Return the [x, y] coordinate for the center point of the cell that contains the specified text.  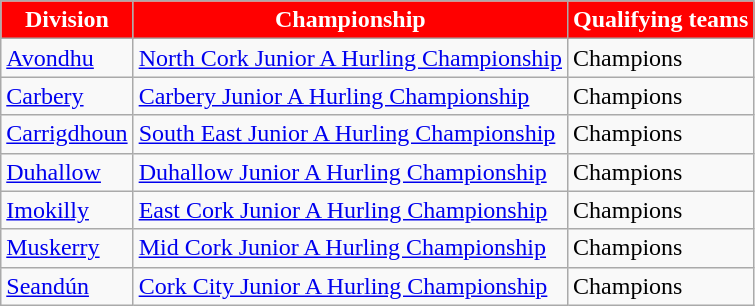
Duhallow Junior A Hurling Championship [350, 172]
Division [67, 20]
South East Junior A Hurling Championship [350, 134]
Mid Cork Junior A Hurling Championship [350, 248]
Cork City Junior A Hurling Championship [350, 286]
Avondhu [67, 58]
Carbery Junior A Hurling Championship [350, 96]
Imokilly [67, 210]
East Cork Junior A Hurling Championship [350, 210]
Qualifying teams [661, 20]
Muskerry [67, 248]
Seandún [67, 286]
Carbery [67, 96]
Carrigdhoun [67, 134]
Duhallow [67, 172]
Championship [350, 20]
North Cork Junior A Hurling Championship [350, 58]
